Find where the given text appears and provide that cell's center as (X, Y) coordinate. 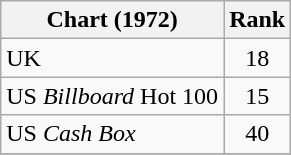
18 (258, 58)
Chart (1972) (112, 20)
US Cash Box (112, 134)
40 (258, 134)
15 (258, 96)
Rank (258, 20)
US Billboard Hot 100 (112, 96)
UK (112, 58)
